Return (X, Y) of the center of cell containing provided text 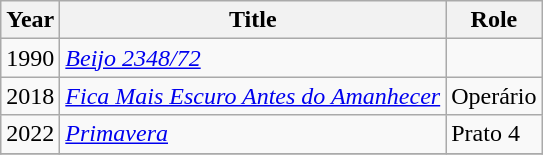
1990 (30, 58)
Beijo 2348/72 (253, 58)
Title (253, 20)
2022 (30, 134)
Primavera (253, 134)
Operário (494, 96)
Role (494, 20)
2018 (30, 96)
Year (30, 20)
Prato 4 (494, 134)
Fica Mais Escuro Antes do Amanhecer (253, 96)
